For the text-containing cell, return its midpoint in (x, y) coordinate format. 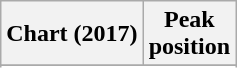
Peak position (189, 34)
Chart (2017) (72, 34)
